Provide the (X, Y) coordinate of the cell's center where the given text is located.  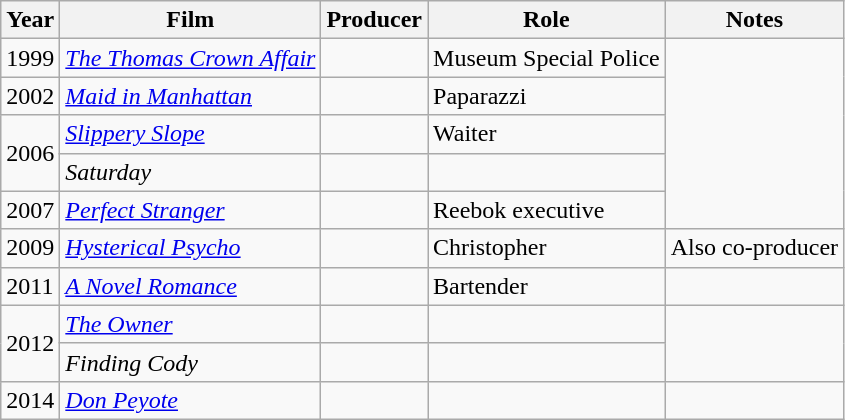
The Thomas Crown Affair (190, 58)
2012 (30, 343)
Producer (374, 20)
Museum Special Police (547, 58)
Also co-producer (754, 248)
Waiter (547, 134)
Bartender (547, 286)
2014 (30, 400)
Don Peyote (190, 400)
A Novel Romance (190, 286)
2011 (30, 286)
Film (190, 20)
Christopher (547, 248)
Role (547, 20)
2009 (30, 248)
2002 (30, 96)
2007 (30, 210)
Slippery Slope (190, 134)
The Owner (190, 324)
2006 (30, 153)
Reebok executive (547, 210)
Saturday (190, 172)
Paparazzi (547, 96)
Maid in Manhattan (190, 96)
Hysterical Psycho (190, 248)
Notes (754, 20)
Finding Cody (190, 362)
Year (30, 20)
Perfect Stranger (190, 210)
1999 (30, 58)
